From the cell containing the given text, extract its center point as (X, Y) coordinate. 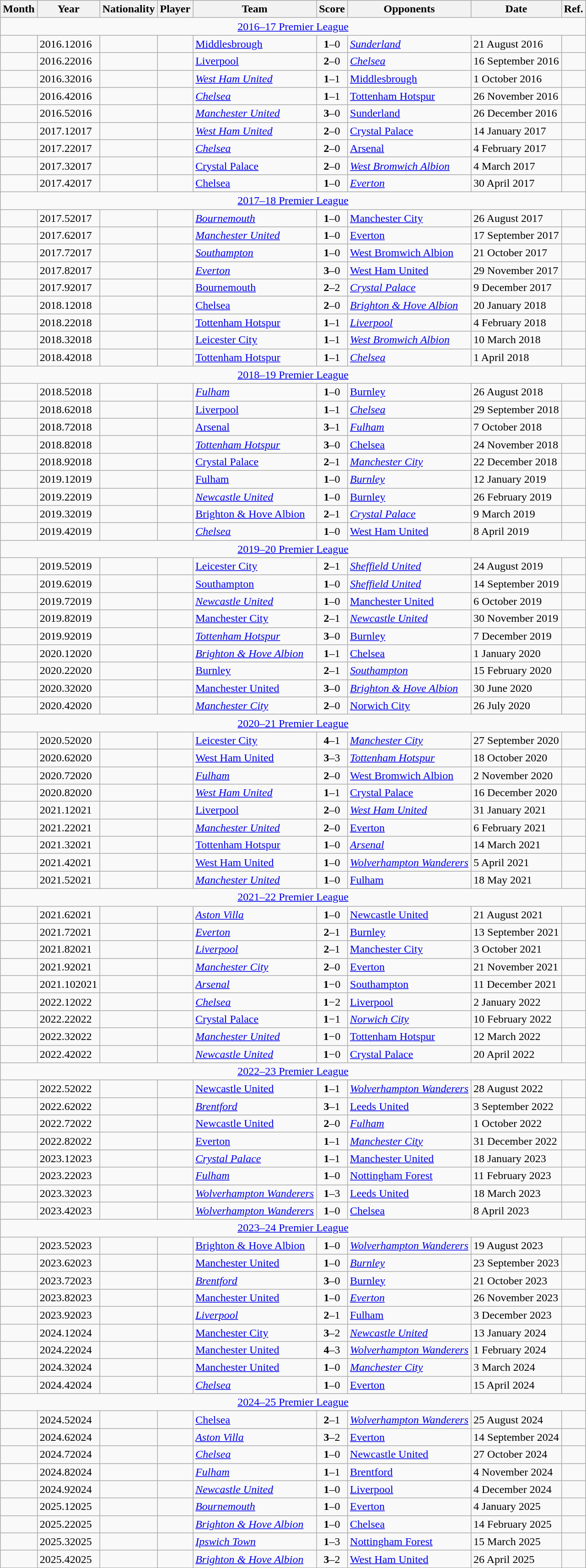
3 March 2024 (516, 1368)
19 August 2023 (516, 1245)
26 August 2018 (516, 392)
15 April 2024 (516, 1385)
4 February 2018 (516, 323)
29 September 2018 (516, 410)
2017.82017 (69, 270)
1 February 2024 (516, 1350)
24 November 2018 (516, 444)
2025.32025 (69, 1541)
2018.92018 (69, 462)
18 October 2020 (516, 758)
2018.82018 (69, 444)
21 October 2023 (516, 1280)
2021.52021 (69, 880)
11 February 2023 (516, 1176)
2021–22 Premier League (293, 897)
2018.62018 (69, 410)
2017.32017 (69, 166)
12 March 2022 (516, 1036)
1 October 2022 (516, 1124)
31 January 2021 (516, 810)
26 November 2016 (516, 96)
30 November 2019 (516, 619)
4 January 2025 (516, 1507)
1−2 (332, 1002)
2016.12016 (69, 44)
11 December 2021 (516, 984)
2024.92024 (69, 1489)
2024.42024 (69, 1385)
2019.52019 (69, 566)
12 January 2019 (516, 479)
2022.12022 (69, 1002)
2024.82024 (69, 1472)
26 July 2020 (516, 706)
2018.42018 (69, 357)
21 August 2016 (516, 44)
2023.52023 (69, 1245)
2023.72023 (69, 1280)
Ref. (574, 9)
2016.52016 (69, 113)
2022.82022 (69, 1141)
Year (69, 9)
2018–19 Premier League (293, 375)
2022.52022 (69, 1089)
2024.12024 (69, 1333)
14 February 2025 (516, 1524)
2018.72018 (69, 427)
2024.22024 (69, 1350)
3 December 2023 (516, 1315)
21 October 2017 (516, 253)
2017.12017 (69, 131)
2021.12021 (69, 810)
10 March 2018 (516, 340)
2021.72021 (69, 932)
2019.82019 (69, 619)
1−1 (332, 1019)
30 June 2020 (516, 688)
2020.42020 (69, 706)
Player (175, 9)
2019–20 Premier League (293, 549)
7 December 2019 (516, 636)
2024.52024 (69, 1420)
2 November 2020 (516, 776)
2023.32023 (69, 1193)
31 December 2022 (516, 1141)
2023.12023 (69, 1158)
4 December 2024 (516, 1489)
2020.12020 (69, 653)
2017.92017 (69, 288)
15 February 2020 (516, 671)
14 March 2021 (516, 845)
16 September 2016 (516, 61)
2–2 (332, 288)
8 April 2019 (516, 532)
2018.12018 (69, 305)
15 March 2025 (516, 1541)
2022.22022 (69, 1019)
2025.22025 (69, 1524)
2021.102021 (69, 984)
20 April 2022 (516, 1054)
Month (19, 9)
1 October 2016 (516, 79)
10 February 2022 (516, 1019)
2024.72024 (69, 1455)
Score (332, 9)
2016.22016 (69, 61)
3 October 2021 (516, 949)
21 November 2021 (516, 967)
28 August 2022 (516, 1089)
25 August 2024 (516, 1420)
2016.42016 (69, 96)
4–1 (332, 740)
2023.22023 (69, 1176)
2021.62021 (69, 915)
2024.62024 (69, 1437)
23 September 2023 (516, 1263)
2021.32021 (69, 845)
20 January 2018 (516, 305)
2023–24 Premier League (293, 1228)
2017.72017 (69, 253)
2017.52017 (69, 218)
26 December 2016 (516, 113)
13 September 2021 (516, 932)
3–3 (332, 758)
2022–23 Premier League (293, 1072)
2 January 2022 (516, 1002)
2019.42019 (69, 532)
2017.62017 (69, 236)
Opponents (409, 9)
4–3 (332, 1350)
1 April 2018 (516, 357)
2021.22021 (69, 828)
2023.42023 (69, 1211)
27 September 2020 (516, 740)
14 September 2024 (516, 1437)
2019.32019 (69, 514)
26 August 2017 (516, 218)
22 December 2018 (516, 462)
2020.52020 (69, 740)
2018.22018 (69, 323)
18 January 2023 (516, 1158)
16 December 2020 (516, 793)
2019.72019 (69, 601)
2022.62022 (69, 1106)
Ipswich Town (255, 1541)
Date (516, 9)
21 August 2021 (516, 915)
2018.32018 (69, 340)
30 April 2017 (516, 183)
2017.22017 (69, 148)
2024.32024 (69, 1368)
2023.62023 (69, 1263)
2017–18 Premier League (293, 200)
2018.52018 (69, 392)
2021.82021 (69, 949)
2020.82020 (69, 793)
2020–21 Premier League (293, 723)
2019.92019 (69, 636)
2020.32020 (69, 688)
6 February 2021 (516, 828)
2016–17 Premier League (293, 27)
7 October 2018 (516, 427)
18 March 2023 (516, 1193)
2020.22020 (69, 671)
2022.72022 (69, 1124)
3 September 2022 (516, 1106)
2021.42021 (69, 862)
2025.12025 (69, 1507)
4 February 2017 (516, 148)
2019.22019 (69, 496)
5 April 2021 (516, 862)
Team (255, 9)
2020.62020 (69, 758)
2024–25 Premier League (293, 1402)
2025.42025 (69, 1559)
9 December 2017 (516, 288)
2023.82023 (69, 1298)
2022.42022 (69, 1054)
2020.72020 (69, 776)
18 May 2021 (516, 880)
17 September 2017 (516, 236)
4 November 2024 (516, 1472)
6 October 2019 (516, 601)
2021.92021 (69, 967)
Nationality (129, 9)
27 October 2024 (516, 1455)
2019.62019 (69, 584)
1 January 2020 (516, 653)
26 April 2025 (516, 1559)
2017.42017 (69, 183)
9 March 2019 (516, 514)
2022.32022 (69, 1036)
14 September 2019 (516, 584)
2023.92023 (69, 1315)
2019.12019 (69, 479)
14 January 2017 (516, 131)
13 January 2024 (516, 1333)
26 February 2019 (516, 496)
2016.32016 (69, 79)
8 April 2023 (516, 1211)
4 March 2017 (516, 166)
24 August 2019 (516, 566)
26 November 2023 (516, 1298)
29 November 2017 (516, 270)
